Detect which cell encompasses the target text, then output its [x, y] center coordinate. 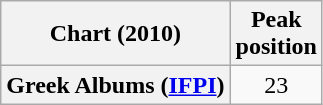
23 [276, 85]
Peakposition [276, 34]
Chart (2010) [116, 34]
Greek Albums (IFPI) [116, 85]
